Extract the [x, y] coordinate from the center of the cell holding the provided text.  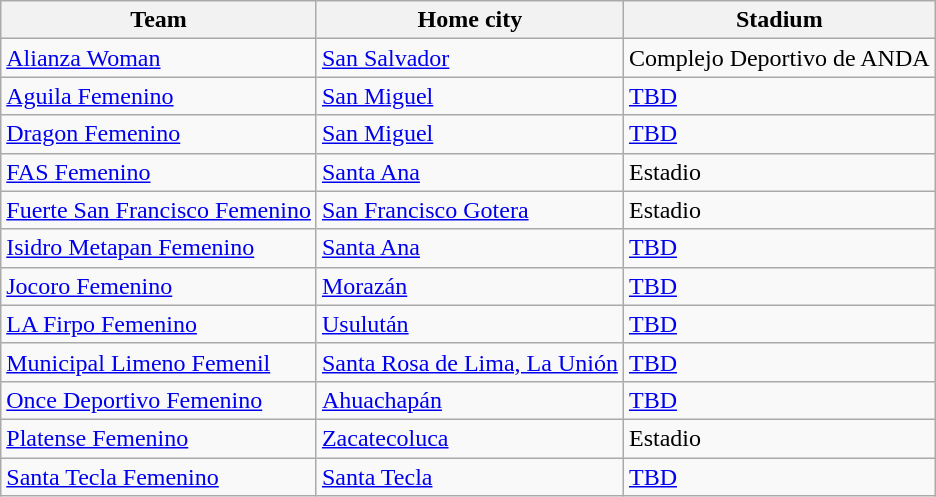
Santa Tecla Femenino [159, 477]
San Salvador [470, 58]
Alianza Woman [159, 58]
Jocoro Femenino [159, 286]
Team [159, 20]
Zacatecoluca [470, 438]
Fuerte San Francisco Femenino [159, 210]
Platense Femenino [159, 438]
Home city [470, 20]
Morazán [470, 286]
Isidro Metapan Femenino [159, 248]
Aguila Femenino [159, 96]
FAS Femenino [159, 172]
Santa Rosa de Lima, La Unión [470, 362]
Stadium [779, 20]
Complejo Deportivo de ANDA [779, 58]
San Francisco Gotera [470, 210]
Ahuachapán [470, 400]
Santa Tecla [470, 477]
Usulután [470, 324]
Once Deportivo Femenino [159, 400]
Dragon Femenino [159, 134]
LA Firpo Femenino [159, 324]
Municipal Limeno Femenil [159, 362]
